Return (X, Y) of the center of cell containing provided text 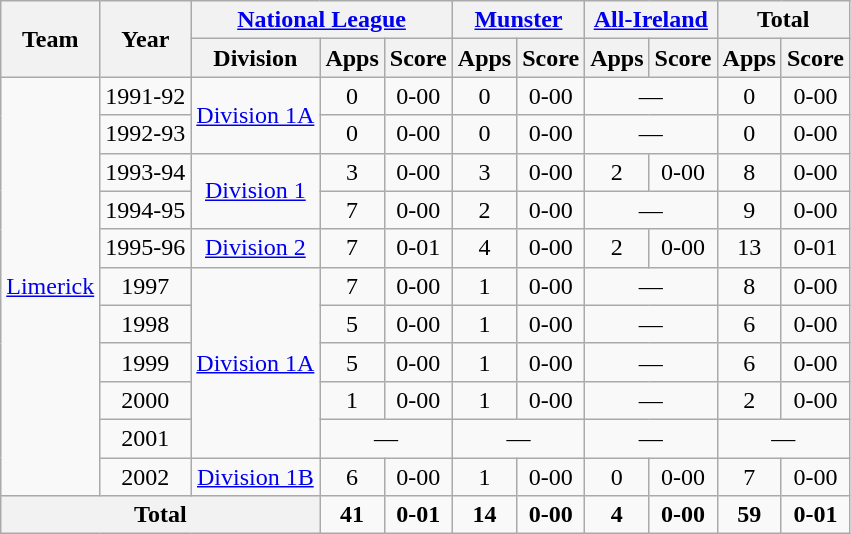
Division (256, 58)
2001 (146, 438)
Division 1 (256, 191)
National League (322, 20)
Division 2 (256, 248)
Limerick (50, 286)
1998 (146, 324)
1999 (146, 362)
13 (749, 248)
Division 1B (256, 477)
Team (50, 39)
1991-92 (146, 96)
1994-95 (146, 210)
Year (146, 39)
1995-96 (146, 248)
1997 (146, 286)
59 (749, 515)
41 (352, 515)
1993-94 (146, 172)
14 (484, 515)
9 (749, 210)
2000 (146, 400)
1992-93 (146, 134)
All-Ireland (651, 20)
Munster (518, 20)
2002 (146, 477)
